Identify which cell holds the provided text, then report its (X, Y) central coordinate. 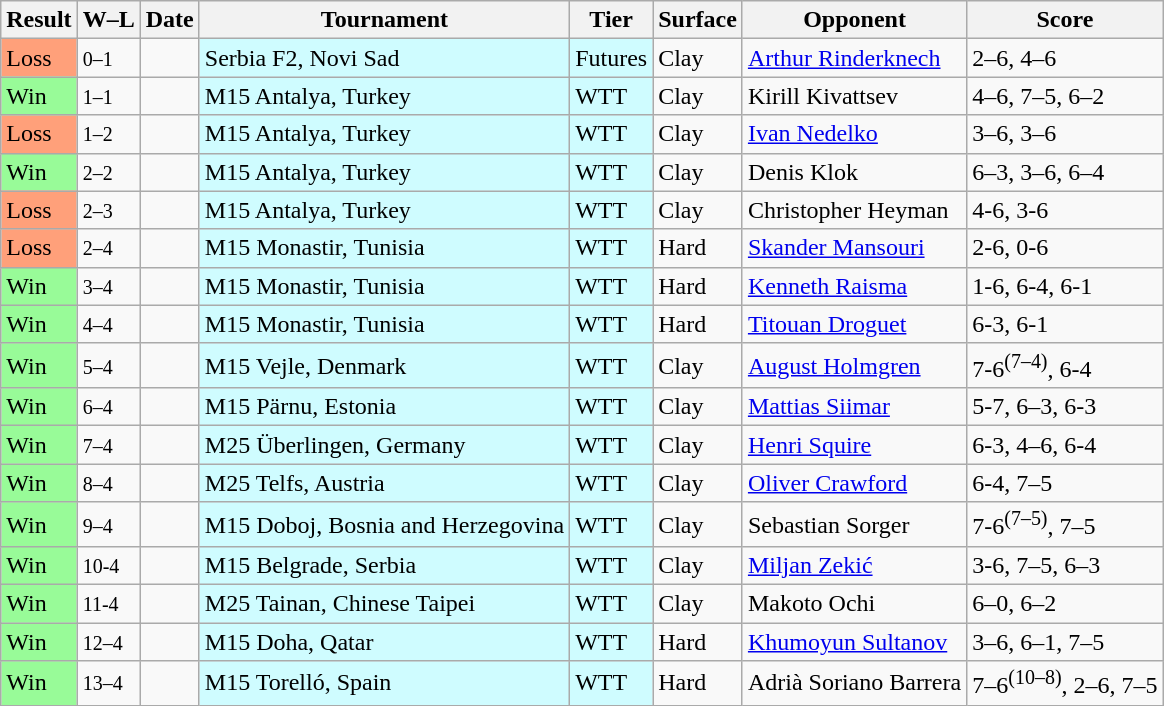
Ivan Nedelko (854, 134)
M15 Doboj, Bosnia and Herzegovina (384, 524)
M25 Telfs, Austria (384, 483)
Khumoyun Sultanov (854, 642)
13–4 (108, 684)
Score (1065, 20)
Arthur Rinderknech (854, 58)
Date (170, 20)
1–2 (108, 134)
M15 Torelló, Spain (384, 684)
6-4, 7–5 (1065, 483)
M15 Vejle, Denmark (384, 366)
12–4 (108, 642)
Oliver Crawford (854, 483)
Futures (612, 58)
6–4 (108, 407)
August Holmgren (854, 366)
Henri Squire (854, 445)
5-7, 6–3, 6-3 (1065, 407)
5–4 (108, 366)
1-6, 6-4, 6-1 (1065, 286)
Tier (612, 20)
Christopher Heyman (854, 210)
6-3, 6-1 (1065, 324)
Sebastian Sorger (854, 524)
3-6, 7–5, 6–3 (1065, 566)
M15 Belgrade, Serbia (384, 566)
6–0, 6–2 (1065, 604)
Surface (698, 20)
6-3, 4–6, 6-4 (1065, 445)
1–1 (108, 96)
Skander Mansouri (854, 248)
Titouan Droguet (854, 324)
Tournament (384, 20)
4–4 (108, 324)
Kenneth Raisma (854, 286)
3–4 (108, 286)
Denis Klok (854, 172)
2–2 (108, 172)
Mattias Siimar (854, 407)
3–6, 3–6 (1065, 134)
Serbia F2, Novi Sad (384, 58)
Kirill Kivattsev (854, 96)
Result (39, 20)
M25 Überlingen, Germany (384, 445)
9–4 (108, 524)
Miljan Zekić (854, 566)
Adrià Soriano Barrera (854, 684)
M15 Doha, Qatar (384, 642)
7–6(10–8), 2–6, 7–5 (1065, 684)
10-4 (108, 566)
Opponent (854, 20)
4–6, 7–5, 6–2 (1065, 96)
7-6(7–5), 7–5 (1065, 524)
7-6(7–4), 6-4 (1065, 366)
6–3, 3–6, 6–4 (1065, 172)
2–6, 4–6 (1065, 58)
11-4 (108, 604)
Makoto Ochi (854, 604)
7–4 (108, 445)
W–L (108, 20)
M15 Pärnu, Estonia (384, 407)
2–4 (108, 248)
0–1 (108, 58)
M25 Tainan, Chinese Taipei (384, 604)
8–4 (108, 483)
4-6, 3-6 (1065, 210)
3–6, 6–1, 7–5 (1065, 642)
2-6, 0-6 (1065, 248)
2–3 (108, 210)
